Identify which cell holds the provided text, then report its [x, y] central coordinate. 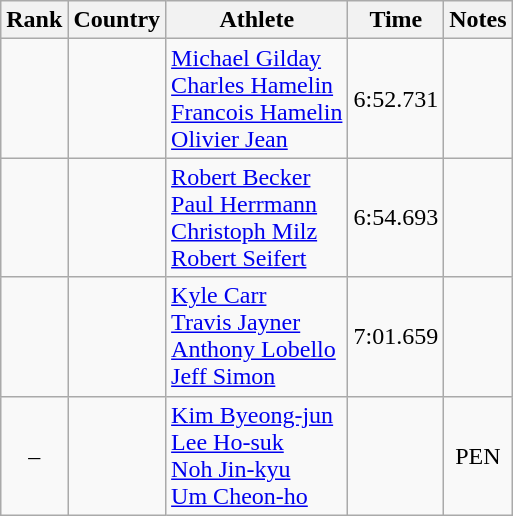
Michael Gilday Charles Hamelin Francois Hamelin Olivier Jean [257, 98]
6:54.693 [396, 218]
Notes [478, 20]
Time [396, 20]
Kyle Carr Travis Jayner Anthony Lobello Jeff Simon [257, 336]
Kim Byeong-jun Lee Ho-suk Noh Jin-kyu Um Cheon-ho [257, 456]
Rank [34, 20]
6:52.731 [396, 98]
PEN [478, 456]
Athlete [257, 20]
Robert Becker Paul Herrmann Christoph Milz Robert Seifert [257, 218]
– [34, 456]
7:01.659 [396, 336]
Country [117, 20]
